From the cell containing the given text, extract its center point as (x, y) coordinate. 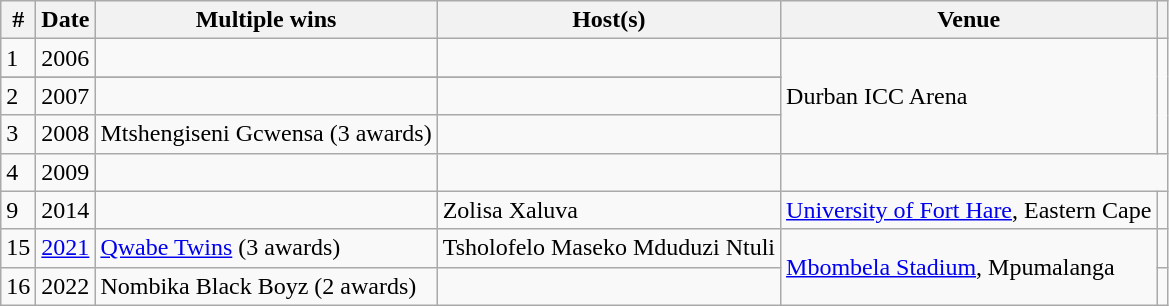
2006 (66, 58)
2007 (66, 96)
2014 (66, 210)
16 (18, 286)
University of Fort Hare, Eastern Cape (969, 210)
2008 (66, 134)
Nombika Black Boyz (2 awards) (266, 286)
Multiple wins (266, 20)
# (18, 20)
9 (18, 210)
Mbombela Stadium, Mpumalanga (969, 267)
2022 (66, 286)
1 (18, 58)
Zolisa Xaluva (608, 210)
3 (18, 134)
2021 (66, 248)
Venue (969, 20)
4 (18, 172)
15 (18, 248)
Durban ICC Arena (969, 96)
Date (66, 20)
Host(s) (608, 20)
Qwabe Twins (3 awards) (266, 248)
2 (18, 96)
Mtshengiseni Gcwensa (3 awards) (266, 134)
2009 (66, 172)
Tsholofelo Maseko Mduduzi Ntuli (608, 248)
